Extract the (x, y) coordinate from the center of the cell holding the provided text.  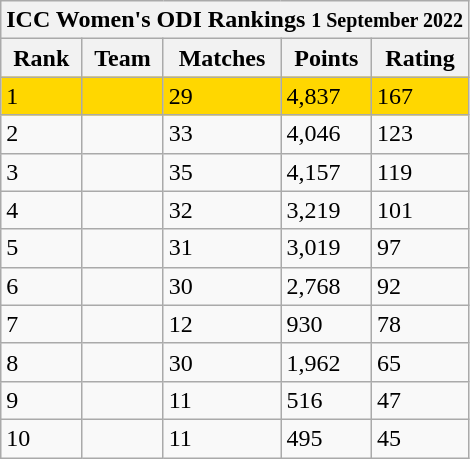
516 (326, 400)
5 (42, 248)
45 (420, 438)
1 (42, 96)
3,219 (326, 210)
4,046 (326, 134)
31 (222, 248)
7 (42, 324)
ICC Women's ODI Rankings 1 September 2022 (235, 20)
Rank (42, 58)
33 (222, 134)
29 (222, 96)
495 (326, 438)
78 (420, 324)
4,837 (326, 96)
2 (42, 134)
4,157 (326, 172)
8 (42, 362)
65 (420, 362)
32 (222, 210)
12 (222, 324)
119 (420, 172)
3,019 (326, 248)
1,962 (326, 362)
9 (42, 400)
10 (42, 438)
35 (222, 172)
Points (326, 58)
123 (420, 134)
3 (42, 172)
6 (42, 286)
Matches (222, 58)
Rating (420, 58)
97 (420, 248)
2,768 (326, 286)
47 (420, 400)
4 (42, 210)
930 (326, 324)
92 (420, 286)
167 (420, 96)
101 (420, 210)
Team (122, 58)
